Search for the cell housing the specified text and yield its [x, y] center coordinate. 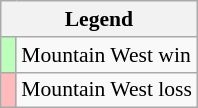
Legend [99, 19]
Mountain West win [106, 55]
Mountain West loss [106, 90]
